Extract the [x, y] coordinate from the center of the cell holding the provided text.  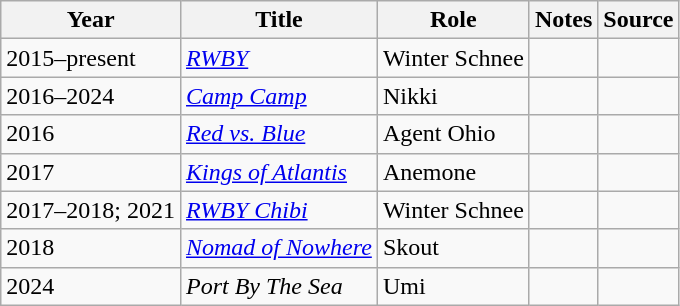
Notes [563, 20]
2016–2024 [91, 96]
Camp Camp [278, 96]
RWBY Chibi [278, 210]
Kings of Atlantis [278, 172]
Umi [453, 286]
Title [278, 20]
2018 [91, 248]
2015–present [91, 58]
2016 [91, 134]
Agent Ohio [453, 134]
2024 [91, 286]
Skout [453, 248]
Nikki [453, 96]
Red vs. Blue [278, 134]
Anemone [453, 172]
Port By The Sea [278, 286]
Nomad of Nowhere [278, 248]
2017 [91, 172]
Role [453, 20]
Year [91, 20]
Source [638, 20]
2017–2018; 2021 [91, 210]
RWBY [278, 58]
